Find where the given text appears and provide that cell's center as [x, y] coordinate. 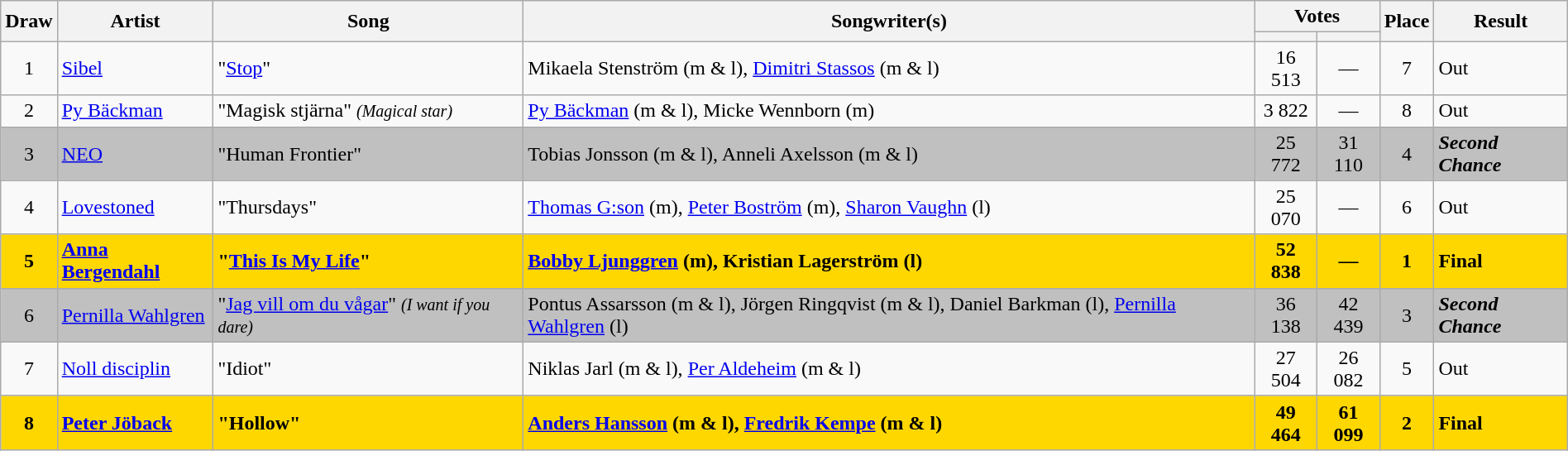
Pernilla Wahlgren [136, 314]
Tobias Jonsson (m & l), Anneli Axelsson (m & l) [889, 154]
"Hollow" [369, 422]
Noll disciplin [136, 369]
"Human Frontier" [369, 154]
Thomas G:son (m), Peter Boström (m), Sharon Vaughn (l) [889, 207]
36 138 [1286, 314]
Songwriter(s) [889, 22]
Peter Jöback [136, 422]
Artist [136, 22]
16 513 [1286, 68]
Py Bäckman (m & l), Micke Wennborn (m) [889, 111]
61 099 [1349, 422]
Place [1407, 22]
27 504 [1286, 369]
49 464 [1286, 422]
Draw [29, 22]
NEO [136, 154]
"Magisk stjärna" (Magical star) [369, 111]
Anders Hansson (m & l), Fredrik Kempe (m & l) [889, 422]
25 772 [1286, 154]
42 439 [1349, 314]
52 838 [1286, 261]
"Thursdays" [369, 207]
"This Is My Life" [369, 261]
Song [369, 22]
25 070 [1286, 207]
"Idiot" [369, 369]
"Stop" [369, 68]
Mikaela Stenström (m & l), Dimitri Stassos (m & l) [889, 68]
Anna Bergendahl [136, 261]
Lovestoned [136, 207]
Niklas Jarl (m & l), Per Aldeheim (m & l) [889, 369]
Bobby Ljunggren (m), Kristian Lagerström (l) [889, 261]
Result [1500, 22]
"Jag vill om du vågar" (I want if you dare) [369, 314]
31 110 [1349, 154]
3 822 [1286, 111]
Pontus Assarsson (m & l), Jörgen Ringqvist (m & l), Daniel Barkman (l), Pernilla Wahlgren (l) [889, 314]
26 082 [1349, 369]
Votes [1317, 17]
Sibel [136, 68]
Py Bäckman [136, 111]
